Extract the [x, y] coordinate from the center of the cell holding the provided text.  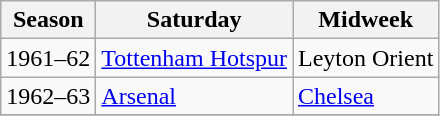
1962–63 [48, 96]
Leyton Orient [365, 58]
Chelsea [365, 96]
Arsenal [194, 96]
Midweek [365, 20]
1961–62 [48, 58]
Season [48, 20]
Saturday [194, 20]
Tottenham Hotspur [194, 58]
